Extract the (x, y) coordinate from the center of the cell holding the provided text.  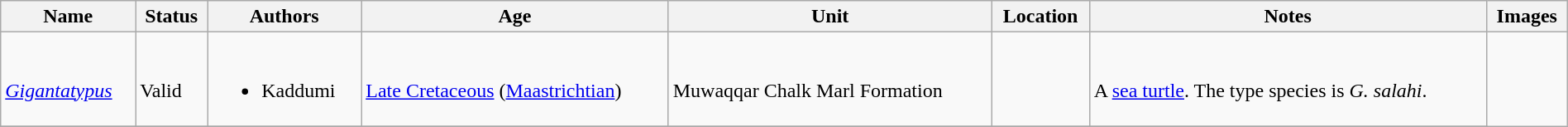
Location (1040, 17)
Images (1527, 17)
A sea turtle. The type species is G. salahi. (1288, 80)
Unit (830, 17)
Gigantatypus (68, 80)
Late Cretaceous (Maastrichtian) (514, 80)
Name (68, 17)
Valid (172, 80)
Status (172, 17)
Age (514, 17)
Kaddumi (284, 80)
Authors (284, 17)
Notes (1288, 17)
Muwaqqar Chalk Marl Formation (830, 80)
